Determine the (x, y) coordinate at the center of the cell enclosing the given text.  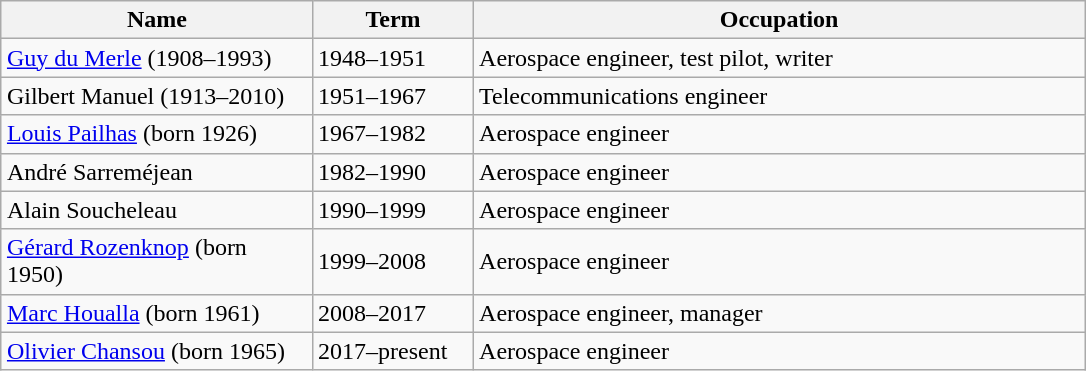
1967–1982 (392, 134)
Aerospace engineer, test pilot, writer (780, 58)
Alain Soucheleau (156, 210)
Olivier Chansou (born 1965) (156, 351)
1999–2008 (392, 262)
Occupation (780, 20)
André Sarreméjean (156, 172)
Name (156, 20)
Louis Pailhas (born 1926) (156, 134)
Marc Houalla (born 1961) (156, 313)
Gilbert Manuel (1913–2010) (156, 96)
Aerospace engineer, manager (780, 313)
1982–1990 (392, 172)
Telecommunications engineer (780, 96)
2008–2017 (392, 313)
1951–1967 (392, 96)
1948–1951 (392, 58)
1990–1999 (392, 210)
Term (392, 20)
Gérard Rozenknop (born 1950) (156, 262)
Guy du Merle (1908–1993) (156, 58)
2017–present (392, 351)
